Locate the cell with the specified text and output its [X, Y] center coordinate. 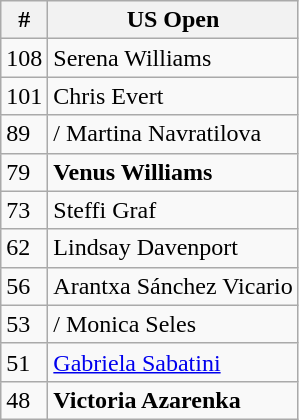
US Open [173, 20]
Serena Williams [173, 58]
Gabriela Sabatini [173, 362]
# [24, 20]
Lindsay Davenport [173, 248]
51 [24, 362]
89 [24, 134]
Arantxa Sánchez Vicario [173, 286]
108 [24, 58]
62 [24, 248]
48 [24, 400]
79 [24, 172]
73 [24, 210]
101 [24, 96]
Chris Evert [173, 96]
/ Martina Navratilova [173, 134]
Steffi Graf [173, 210]
53 [24, 324]
/ Monica Seles [173, 324]
Victoria Azarenka [173, 400]
56 [24, 286]
Venus Williams [173, 172]
